Provide the (x, y) coordinate of the cell's center where the given text is located.  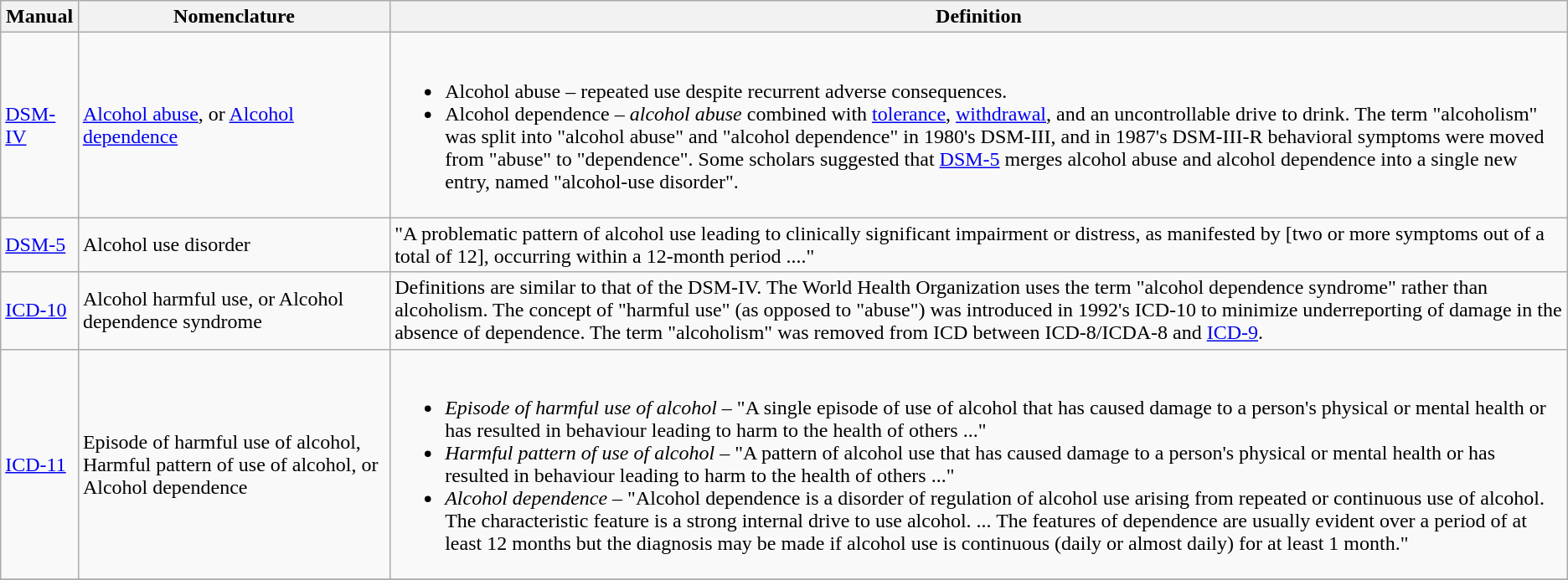
DSM-5 (40, 244)
Alcohol abuse, or Alcohol dependence (234, 126)
Manual (40, 17)
ICD-10 (40, 311)
DSM-IV (40, 126)
Alcohol use disorder (234, 244)
Definition (979, 17)
ICD-11 (40, 464)
Alcohol harmful use, or Alcohol dependence syndrome (234, 311)
Episode of harmful use of alcohol, Harmful pattern of use of alcohol, or Alcohol dependence (234, 464)
Nomenclature (234, 17)
